Return the (X, Y) coordinate for the center point of the cell that contains the specified text.  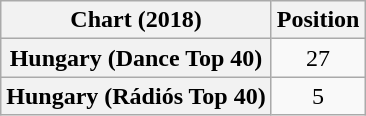
27 (318, 58)
Hungary (Dance Top 40) (136, 58)
Hungary (Rádiós Top 40) (136, 96)
Position (318, 20)
5 (318, 96)
Chart (2018) (136, 20)
